Capture the cell that displays the provided text and extract its [X, Y] central coordinate. 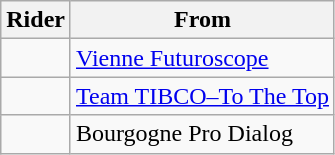
Bourgogne Pro Dialog [202, 134]
Vienne Futuroscope [202, 58]
Team TIBCO–To The Top [202, 96]
From [202, 20]
Rider [36, 20]
